Pinpoint the cell where the given text exists, returning its (X, Y) midpoint coordinate. 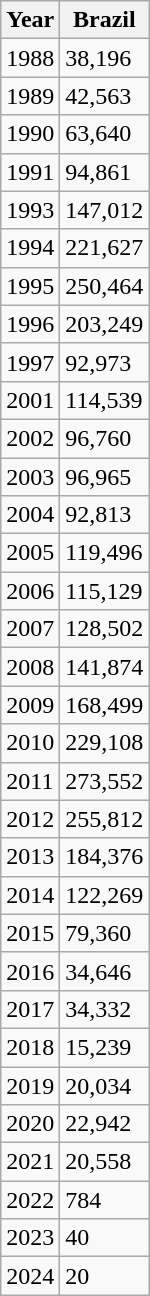
92,973 (104, 362)
Year (30, 20)
1995 (30, 286)
2002 (30, 438)
96,760 (104, 438)
221,627 (104, 248)
2014 (30, 895)
2008 (30, 667)
96,965 (104, 477)
92,813 (104, 515)
1997 (30, 362)
34,646 (104, 971)
2015 (30, 933)
184,376 (104, 857)
2006 (30, 591)
2011 (30, 781)
2012 (30, 819)
2003 (30, 477)
34,332 (104, 1009)
229,108 (104, 743)
1988 (30, 58)
1993 (30, 210)
2018 (30, 1047)
20 (104, 1276)
122,269 (104, 895)
2017 (30, 1009)
2019 (30, 1085)
1994 (30, 248)
203,249 (104, 324)
1996 (30, 324)
2001 (30, 400)
1991 (30, 172)
2016 (30, 971)
40 (104, 1238)
128,502 (104, 629)
2013 (30, 857)
119,496 (104, 553)
114,539 (104, 400)
147,012 (104, 210)
42,563 (104, 96)
273,552 (104, 781)
2023 (30, 1238)
22,942 (104, 1124)
115,129 (104, 591)
15,239 (104, 1047)
63,640 (104, 134)
2024 (30, 1276)
Brazil (104, 20)
2020 (30, 1124)
94,861 (104, 172)
784 (104, 1200)
20,034 (104, 1085)
38,196 (104, 58)
2022 (30, 1200)
255,812 (104, 819)
2009 (30, 705)
2007 (30, 629)
1990 (30, 134)
79,360 (104, 933)
20,558 (104, 1162)
2010 (30, 743)
2004 (30, 515)
250,464 (104, 286)
1989 (30, 96)
2005 (30, 553)
168,499 (104, 705)
141,874 (104, 667)
2021 (30, 1162)
